Detect which cell encompasses the target text, then output its [X, Y] center coordinate. 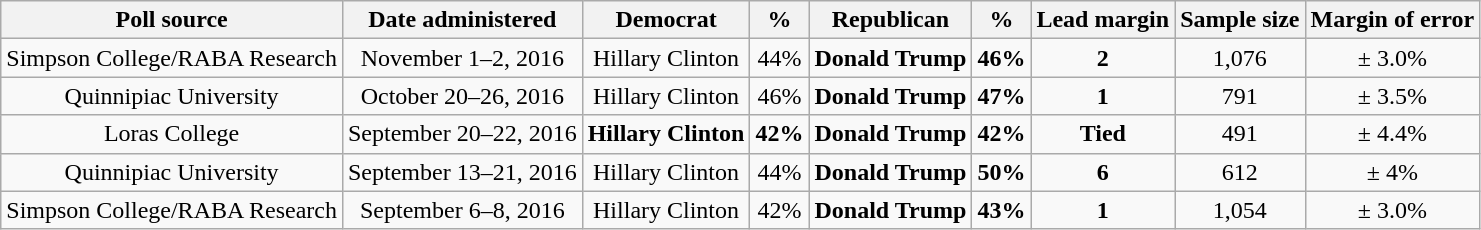
491 [1240, 134]
± 3.5% [1392, 96]
Republican [890, 20]
Date administered [462, 20]
Sample size [1240, 20]
Margin of error [1392, 20]
November 1–2, 2016 [462, 58]
September 13–21, 2016 [462, 172]
Tied [1103, 134]
47% [1002, 96]
50% [1002, 172]
6 [1103, 172]
Democrat [666, 20]
September 20–22, 2016 [462, 134]
43% [1002, 210]
October 20–26, 2016 [462, 96]
Poll source [172, 20]
Loras College [172, 134]
September 6–8, 2016 [462, 210]
612 [1240, 172]
1,054 [1240, 210]
2 [1103, 58]
1,076 [1240, 58]
± 4% [1392, 172]
Lead margin [1103, 20]
± 4.4% [1392, 134]
791 [1240, 96]
